For the text-containing cell, return its midpoint in [X, Y] coordinate format. 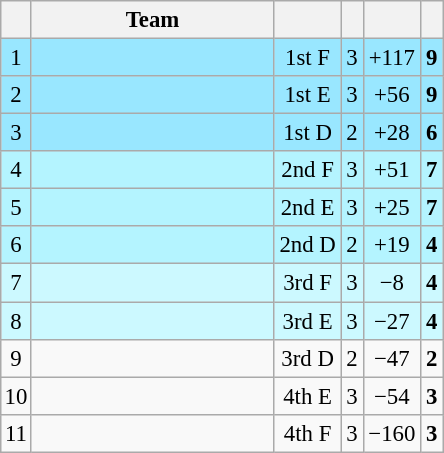
+25 [392, 208]
4th F [308, 433]
−47 [392, 358]
2nd F [308, 170]
−160 [392, 433]
5 [16, 208]
+28 [392, 133]
−8 [392, 283]
8 [16, 321]
+56 [392, 95]
3rd F [308, 283]
1st D [308, 133]
2nd E [308, 208]
1 [16, 58]
1st E [308, 95]
+117 [392, 58]
3rd D [308, 358]
11 [16, 433]
2nd D [308, 245]
−54 [392, 396]
Team [152, 20]
3rd E [308, 321]
−27 [392, 321]
10 [16, 396]
+19 [392, 245]
+51 [392, 170]
1st F [308, 58]
4th E [308, 396]
